From the cell containing the given text, extract its center point as [X, Y] coordinate. 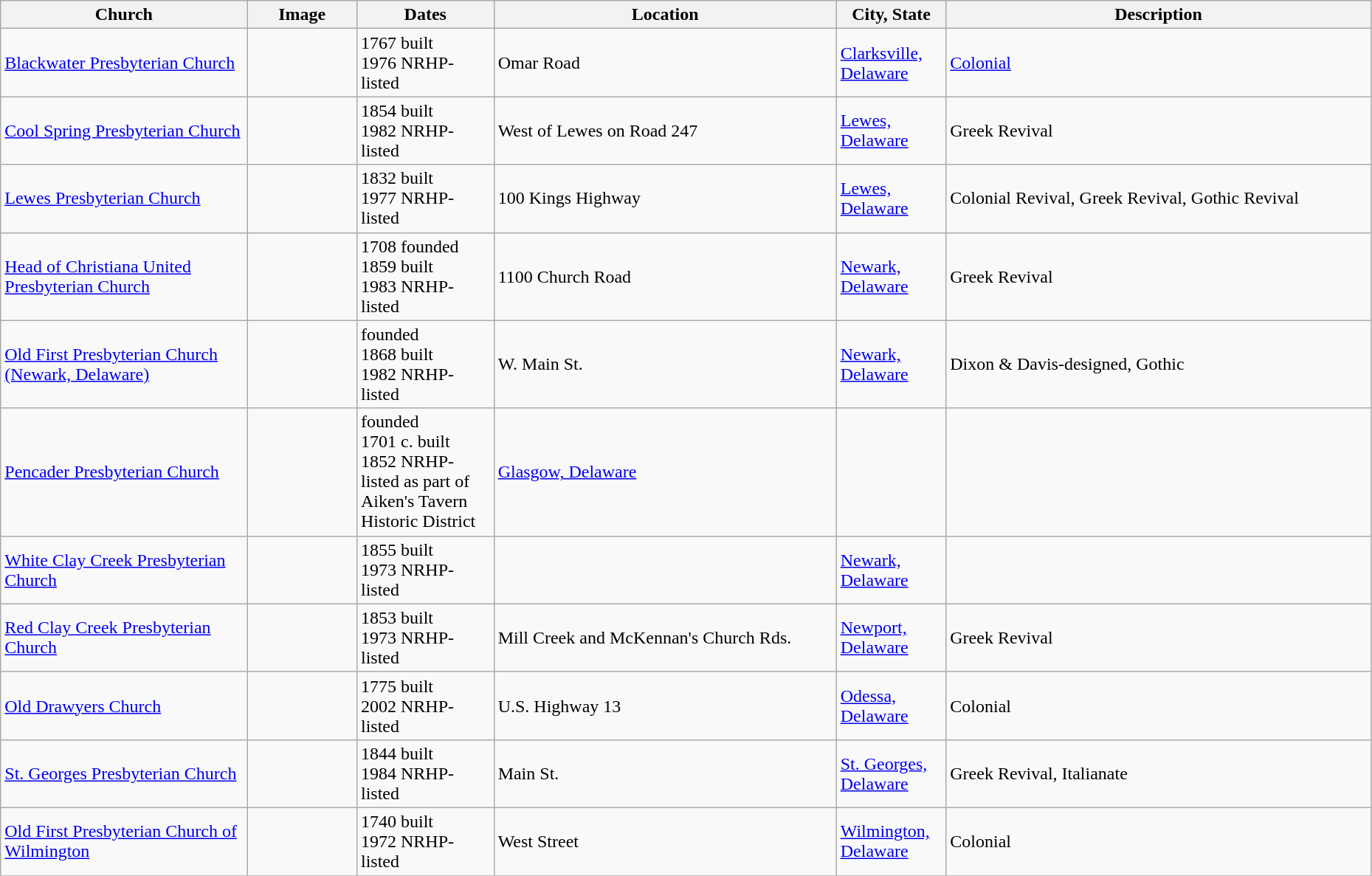
St. Georges, Delaware [892, 773]
founded1868 built1982 NRHP-listed [425, 365]
Old First Presbyterian Church (Newark, Delaware) [124, 365]
W. Main St. [665, 365]
Newport, Delaware [892, 638]
Mill Creek and McKennan's Church Rds. [665, 638]
founded1701 c. built1852 NRHP-listed as part of Aiken's Tavern Historic District [425, 472]
Odessa, Delaware [892, 706]
Cool Spring Presbyterian Church [124, 131]
Head of Christiana United Presbyterian Church [124, 276]
Main St. [665, 773]
1767 built1976 NRHP-listed [425, 63]
Clarksville, Delaware [892, 63]
Dates [425, 15]
Greek Revival, Italianate [1159, 773]
Red Clay Creek Presbyterian Church [124, 638]
1740 built1972 NRHP-listed [425, 841]
Glasgow, Delaware [665, 472]
City, State [892, 15]
Old Drawyers Church [124, 706]
1708 founded 1859 built1983 NRHP-listed [425, 276]
100 Kings Highway [665, 199]
Wilmington, Delaware [892, 841]
1853 built1973 NRHP-listed [425, 638]
Pencader Presbyterian Church [124, 472]
West of Lewes on Road 247 [665, 131]
Blackwater Presbyterian Church [124, 63]
White Clay Creek Presbyterian Church [124, 570]
Colonial Revival, Greek Revival, Gothic Revival [1159, 199]
1844 built1984 NRHP-listed [425, 773]
Old First Presbyterian Church of Wilmington [124, 841]
West Street [665, 841]
Church [124, 15]
Image [303, 15]
1855 built1973 NRHP-listed [425, 570]
St. Georges Presbyterian Church [124, 773]
1854 built1982 NRHP-listed [425, 131]
U.S. Highway 13 [665, 706]
Omar Road [665, 63]
1832 built1977 NRHP-listed [425, 199]
Description [1159, 15]
Location [665, 15]
1775 built2002 NRHP-listed [425, 706]
Lewes Presbyterian Church [124, 199]
Dixon & Davis-designed, Gothic [1159, 365]
1100 Church Road [665, 276]
